Extract the [x, y] coordinate from the center of the cell holding the provided text.  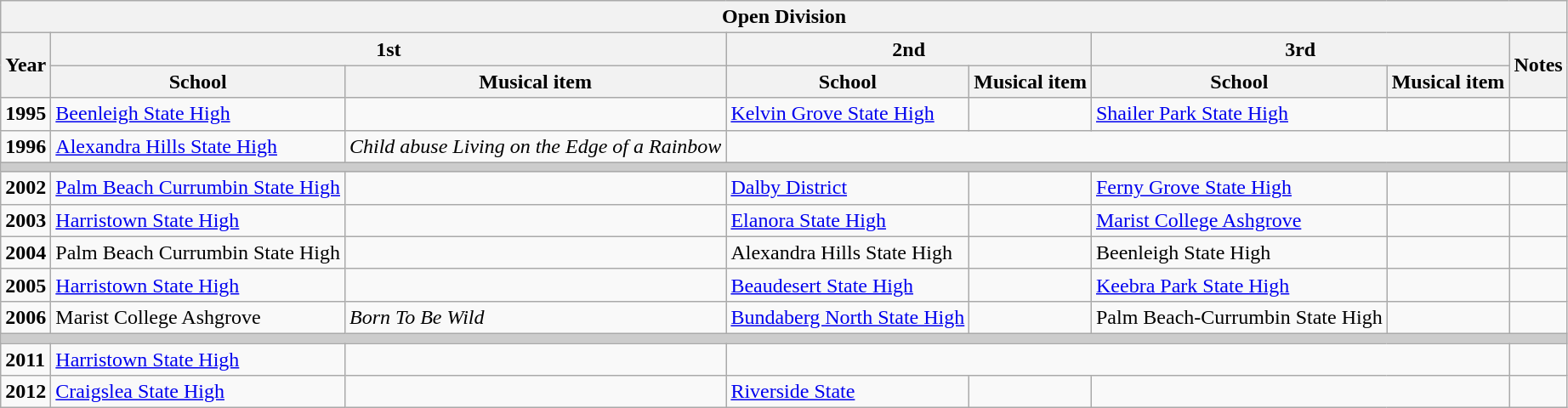
1st [389, 49]
2002 [26, 188]
2003 [26, 220]
Palm Beach-Currumbin State High [1239, 317]
2012 [26, 392]
Elanora State High [848, 220]
2011 [26, 360]
Kelvin Grove State High [848, 114]
Year [26, 65]
Dalby District [848, 188]
Riverside State [848, 392]
Beaudesert State High [848, 285]
2004 [26, 252]
Born To Be Wild [535, 317]
Open Division [784, 17]
Ferny Grove State High [1239, 188]
2005 [26, 285]
Keebra Park State High [1239, 285]
2nd [909, 49]
3rd [1299, 49]
Shailer Park State High [1239, 114]
Craigslea State High [198, 392]
1996 [26, 146]
Notes [1538, 65]
2006 [26, 317]
Bundaberg North State High [848, 317]
Child abuse Living on the Edge of a Rainbow [535, 146]
1995 [26, 114]
